Identify which cell holds the provided text, then report its (X, Y) central coordinate. 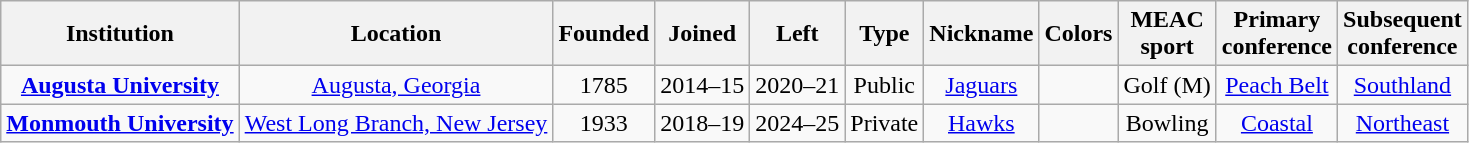
Hawks (982, 123)
Joined (702, 34)
1785 (604, 85)
Jaguars (982, 85)
Augusta, Georgia (396, 85)
2024–25 (798, 123)
Southland (1403, 85)
Golf (M) (1167, 85)
Private (884, 123)
Colors (1078, 34)
Founded (604, 34)
MEACsport (1167, 34)
2014–15 (702, 85)
Public (884, 85)
West Long Branch, New Jersey (396, 123)
Coastal (1276, 123)
Institution (120, 34)
Northeast (1403, 123)
Subsequentconference (1403, 34)
Primaryconference (1276, 34)
Peach Belt (1276, 85)
Type (884, 34)
Left (798, 34)
Monmouth University (120, 123)
Augusta University (120, 85)
2020–21 (798, 85)
Nickname (982, 34)
1933 (604, 123)
Location (396, 34)
2018–19 (702, 123)
Bowling (1167, 123)
